Provide the [X, Y] coordinate of the cell's center where the given text is located.  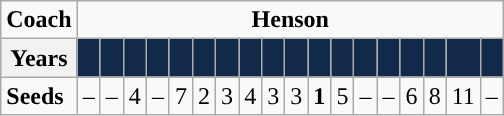
2 [204, 96]
11 [463, 96]
Henson [290, 20]
1 [320, 96]
Seeds [39, 96]
Coach [39, 20]
6 [412, 96]
5 [342, 96]
Years [39, 58]
7 [180, 96]
8 [434, 96]
